Scan for the cell matching the given text and deliver its [X, Y] coordinate at center. 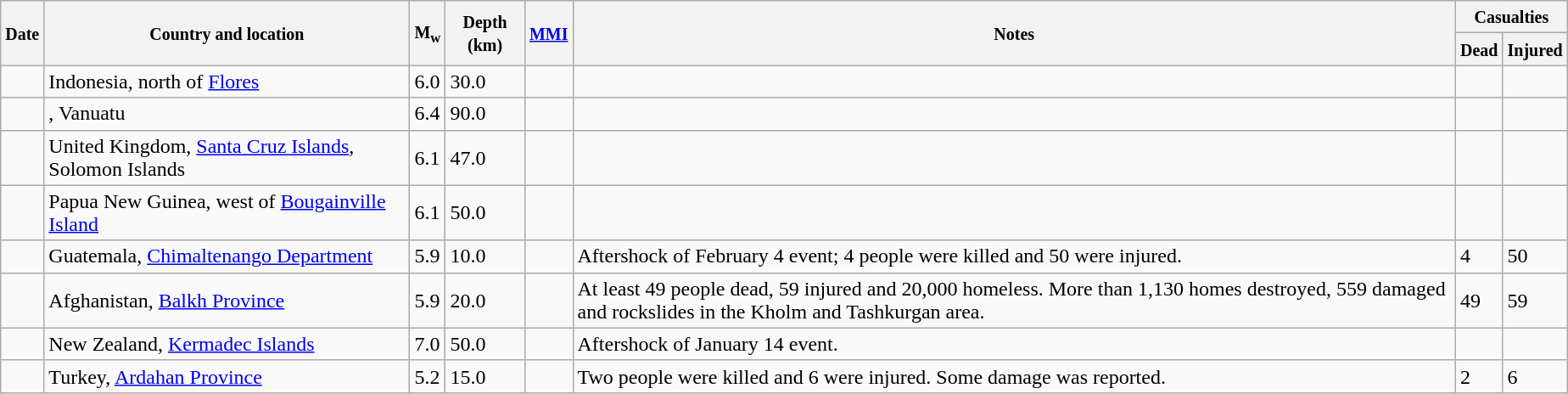
50 [1535, 256]
90.0 [485, 114]
Injured [1535, 49]
Notes [1014, 33]
6.4 [428, 114]
6.0 [428, 82]
47.0 [485, 158]
Dead [1479, 49]
Mw [428, 33]
20.0 [485, 301]
New Zealand, Kermadec Islands [227, 344]
30.0 [485, 82]
Country and location [227, 33]
, Vanuatu [227, 114]
Guatemala, Chimaltenango Department [227, 256]
Indonesia, north of Flores [227, 82]
Aftershock of February 4 event; 4 people were killed and 50 were injured. [1014, 256]
10.0 [485, 256]
7.0 [428, 344]
59 [1535, 301]
Turkey, Ardahan Province [227, 376]
Afghanistan, Balkh Province [227, 301]
MMI [548, 33]
4 [1479, 256]
Date [22, 33]
Depth (km) [485, 33]
49 [1479, 301]
Papua New Guinea, west of Bougainville Island [227, 212]
6 [1535, 376]
2 [1479, 376]
5.2 [428, 376]
United Kingdom, Santa Cruz Islands, Solomon Islands [227, 158]
15.0 [485, 376]
Aftershock of January 14 event. [1014, 344]
Two people were killed and 6 were injured. Some damage was reported. [1014, 376]
Casualties [1511, 17]
